Provide the (X, Y) coordinate of the cell's center where the given text is located.  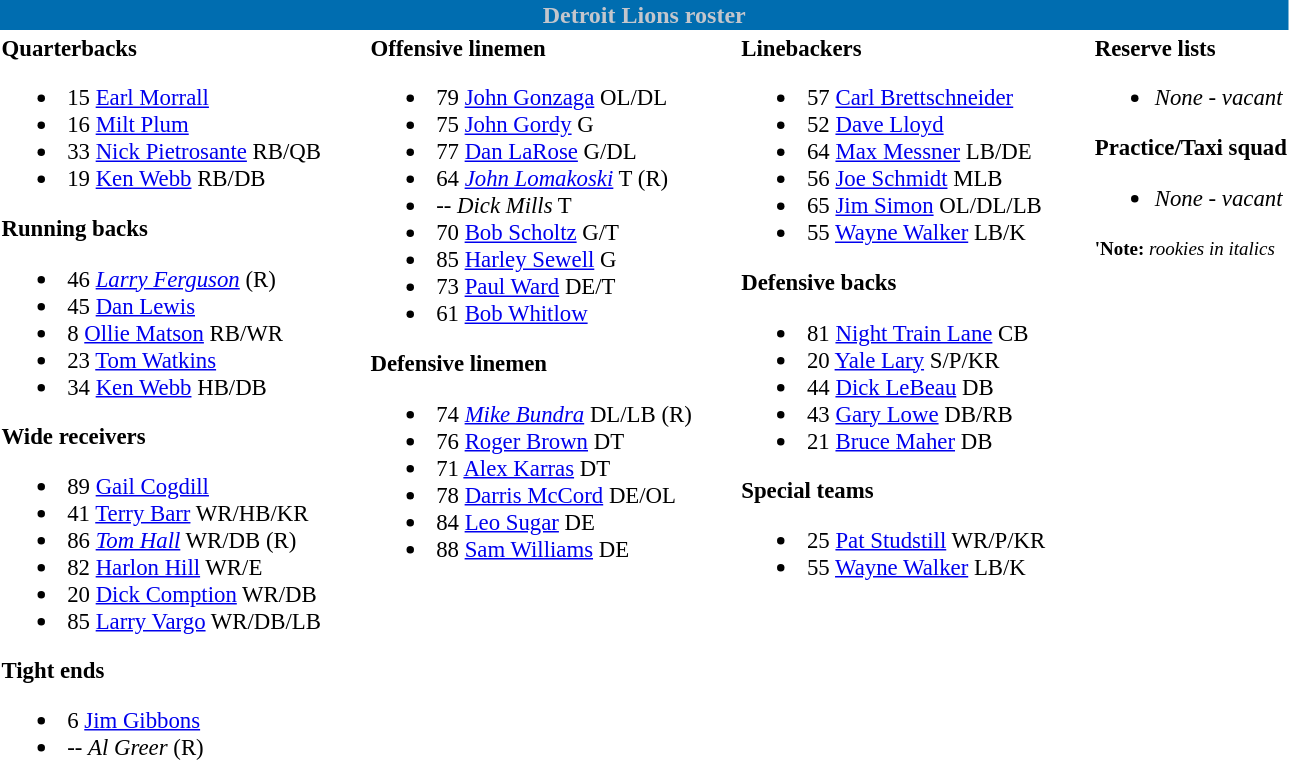
Detroit Lions roster (644, 15)
